Find where the given text appears and provide that cell's center as [x, y] coordinate. 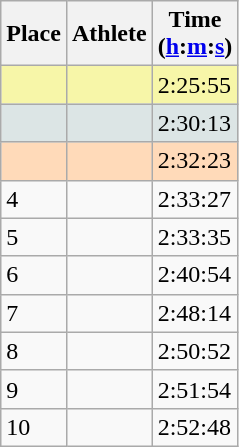
10 [34, 427]
Athlete [109, 34]
4 [34, 199]
Time(h:m:s) [195, 34]
2:33:27 [195, 199]
2:30:13 [195, 123]
9 [34, 389]
2:25:55 [195, 85]
2:52:48 [195, 427]
2:50:52 [195, 351]
2:40:54 [195, 275]
7 [34, 313]
5 [34, 237]
8 [34, 351]
2:48:14 [195, 313]
2:51:54 [195, 389]
2:32:23 [195, 161]
6 [34, 275]
Place [34, 34]
2:33:35 [195, 237]
